Detect which cell encompasses the target text, then output its (X, Y) center coordinate. 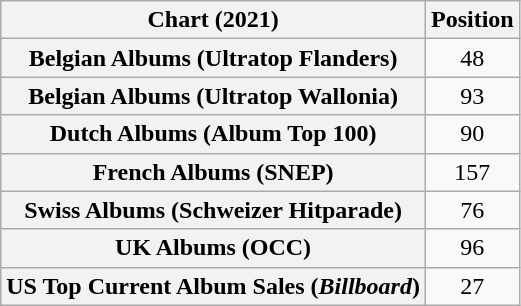
90 (472, 134)
Chart (2021) (214, 20)
Dutch Albums (Album Top 100) (214, 134)
157 (472, 172)
27 (472, 286)
76 (472, 210)
93 (472, 96)
Belgian Albums (Ultratop Wallonia) (214, 96)
UK Albums (OCC) (214, 248)
US Top Current Album Sales (Billboard) (214, 286)
Belgian Albums (Ultratop Flanders) (214, 58)
48 (472, 58)
French Albums (SNEP) (214, 172)
Swiss Albums (Schweizer Hitparade) (214, 210)
96 (472, 248)
Position (472, 20)
